For the text-containing cell, return its midpoint in [x, y] coordinate format. 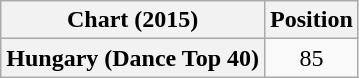
85 [312, 58]
Position [312, 20]
Hungary (Dance Top 40) [133, 58]
Chart (2015) [133, 20]
